Return (x, y) of the center of cell containing provided text 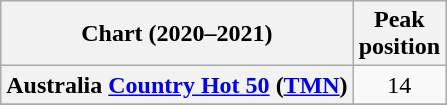
Peakposition (399, 34)
Chart (2020–2021) (177, 34)
14 (399, 85)
Australia Country Hot 50 (TMN) (177, 85)
